Provide the (X, Y) coordinate of the cell's center where the given text is located.  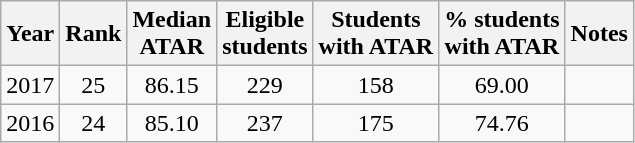
69.00 (502, 85)
24 (94, 123)
2016 (30, 123)
158 (376, 85)
25 (94, 85)
85.10 (172, 123)
Eligiblestudents (265, 34)
Studentswith ATAR (376, 34)
MedianATAR (172, 34)
Notes (599, 34)
2017 (30, 85)
237 (265, 123)
175 (376, 123)
% studentswith ATAR (502, 34)
229 (265, 85)
74.76 (502, 123)
Year (30, 34)
Rank (94, 34)
86.15 (172, 85)
